Capture the cell that displays the provided text and extract its [x, y] central coordinate. 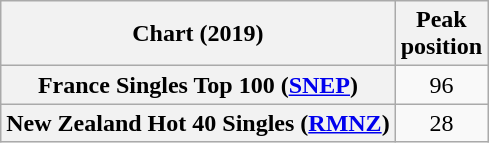
28 [441, 123]
Peak position [441, 34]
96 [441, 85]
Chart (2019) [198, 34]
New Zealand Hot 40 Singles (RMNZ) [198, 123]
France Singles Top 100 (SNEP) [198, 85]
